Scan for the cell matching the given text and deliver its (x, y) coordinate at center. 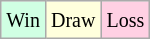
Loss (126, 20)
Win (24, 20)
Draw (72, 20)
